Locate the cell with the specified text and output its (x, y) center coordinate. 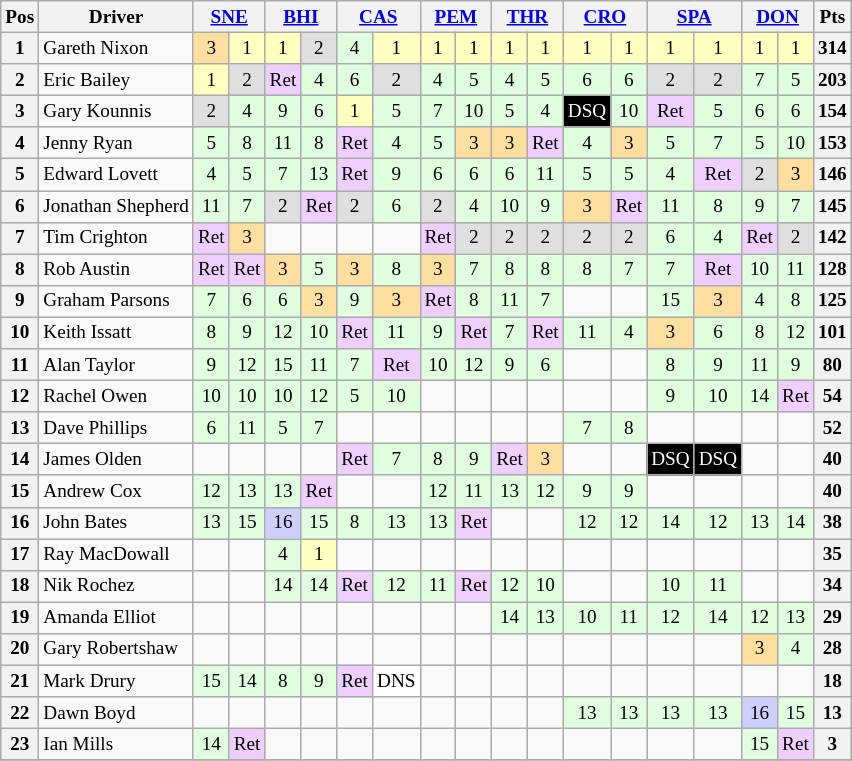
Eric Bailey (116, 80)
153 (832, 143)
146 (832, 175)
Gareth Nixon (116, 48)
29 (832, 618)
Keith Issatt (116, 333)
Jenny Ryan (116, 143)
CAS (378, 17)
35 (832, 554)
DNS (396, 681)
CRO (604, 17)
BHI (301, 17)
Rob Austin (116, 270)
125 (832, 301)
Dawn Boyd (116, 713)
21 (20, 681)
James Olden (116, 460)
80 (832, 365)
Jonathan Shepherd (116, 206)
154 (832, 111)
145 (832, 206)
SNE (229, 17)
Tim Crighton (116, 238)
Rachel Owen (116, 396)
Amanda Elliot (116, 618)
Nik Rochez (116, 586)
20 (20, 649)
Mark Drury (116, 681)
52 (832, 428)
Graham Parsons (116, 301)
Pos (20, 17)
THR (528, 17)
PEM (456, 17)
Ray MacDowall (116, 554)
Pts (832, 17)
Andrew Cox (116, 491)
DON (778, 17)
128 (832, 270)
22 (20, 713)
Driver (116, 17)
Ian Mills (116, 744)
Gary Kounnis (116, 111)
34 (832, 586)
314 (832, 48)
23 (20, 744)
Alan Taylor (116, 365)
101 (832, 333)
19 (20, 618)
Edward Lovett (116, 175)
Gary Robertshaw (116, 649)
28 (832, 649)
SPA (694, 17)
Dave Phillips (116, 428)
38 (832, 523)
John Bates (116, 523)
142 (832, 238)
17 (20, 554)
54 (832, 396)
203 (832, 80)
